Extract the (x, y) coordinate from the center of the cell holding the provided text.  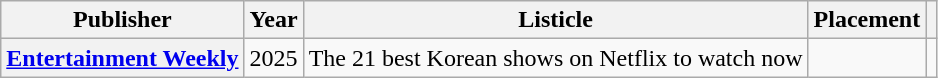
The 21 best Korean shows on Netflix to watch now (556, 58)
Placement (867, 20)
Listicle (556, 20)
2025 (274, 58)
Publisher (122, 20)
Entertainment Weekly (122, 58)
Year (274, 20)
